Capture the cell that displays the provided text and extract its [x, y] central coordinate. 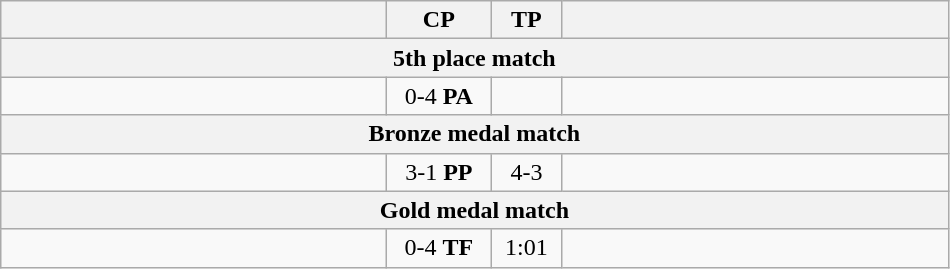
3-1 PP [439, 172]
0-4 TF [439, 248]
4-3 [526, 172]
Bronze medal match [474, 134]
1:01 [526, 248]
Gold medal match [474, 210]
CP [439, 20]
TP [526, 20]
0-4 PA [439, 96]
5th place match [474, 58]
